Return the [x, y] coordinate for the center point of the cell that contains the specified text.  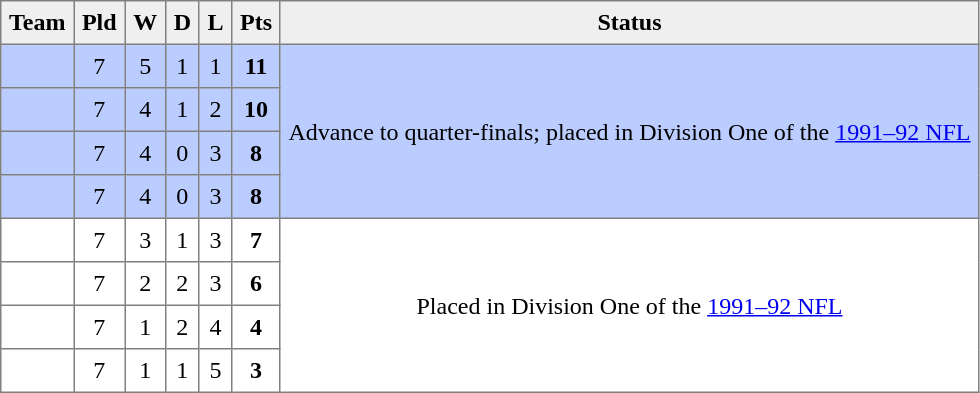
Pld [100, 23]
Team [38, 23]
L [216, 23]
Status [630, 23]
Placed in Division One of the 1991–92 NFL [630, 305]
10 [256, 110]
D [182, 23]
Pts [256, 23]
W [145, 23]
Advance to quarter-finals; placed in Division One of the 1991–92 NFL [630, 131]
6 [256, 284]
11 [256, 66]
